Scan for the cell matching the given text and deliver its (x, y) coordinate at center. 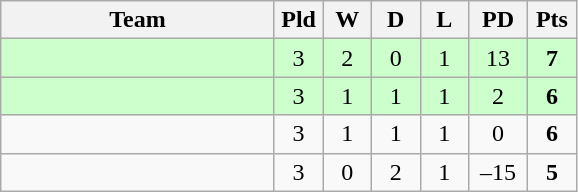
Pts (552, 20)
W (348, 20)
Pld (298, 20)
–15 (498, 172)
5 (552, 172)
Team (138, 20)
7 (552, 58)
13 (498, 58)
PD (498, 20)
D (396, 20)
L (444, 20)
